Find where the given text appears and provide that cell's center as (X, Y) coordinate. 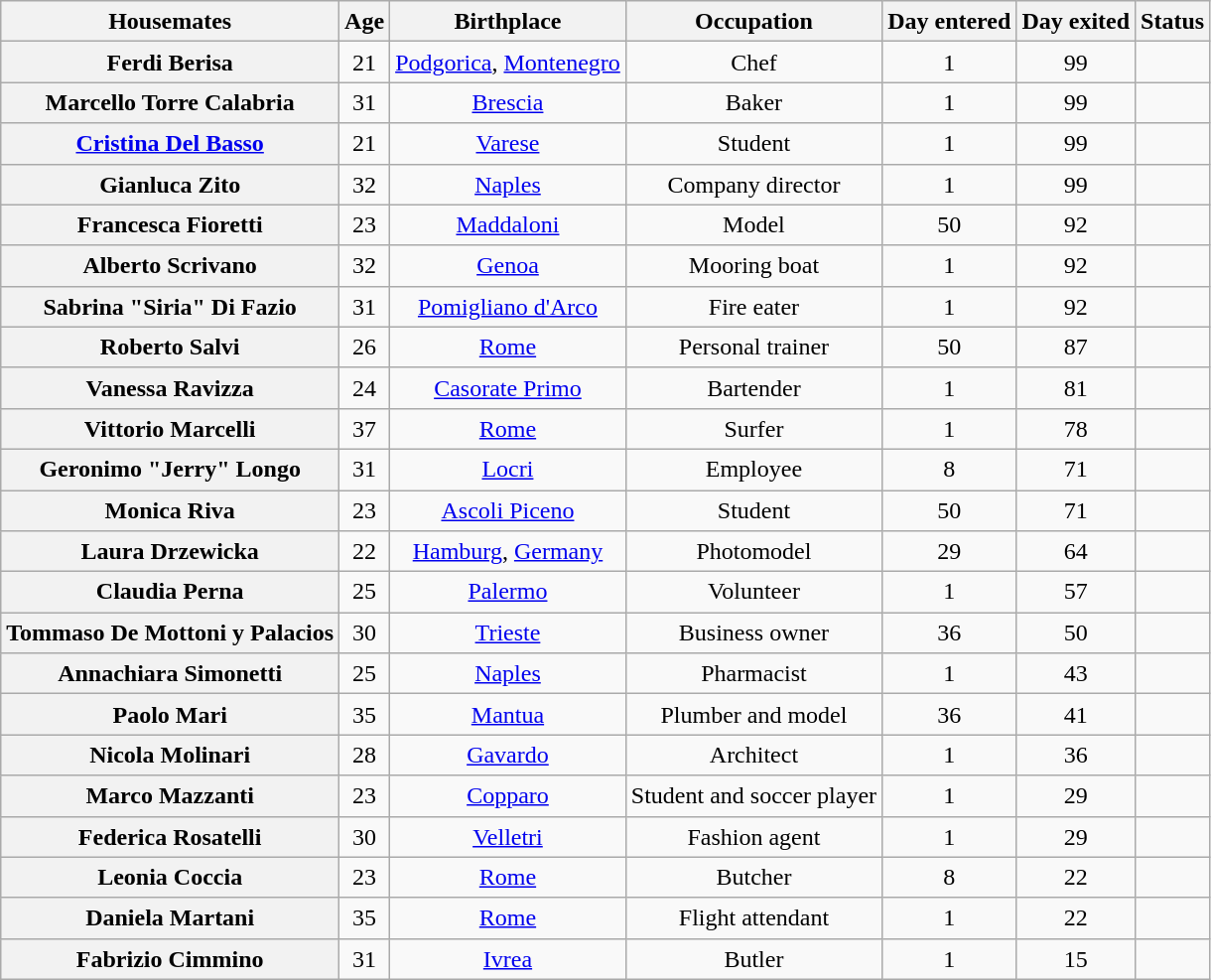
Baker (753, 103)
Tommaso De Mottoni y Palacios (171, 633)
Varese (508, 143)
Copparo (508, 796)
Personal trainer (753, 348)
Trieste (508, 633)
Volunteer (753, 592)
Brescia (508, 103)
57 (1076, 592)
87 (1076, 348)
Mantua (508, 715)
Francesca Fioretti (171, 224)
Student and soccer player (753, 796)
Pharmacist (753, 673)
64 (1076, 552)
Fire eater (753, 306)
Genoa (508, 266)
Housemates (171, 22)
37 (365, 429)
28 (365, 755)
Velletri (508, 836)
Birthplace (508, 22)
Claudia Perna (171, 592)
Chef (753, 62)
24 (365, 387)
Marcello Torre Calabria (171, 103)
Cristina Del Basso (171, 143)
Vittorio Marcelli (171, 429)
Roberto Salvi (171, 348)
43 (1076, 673)
Architect (753, 755)
Hamburg, Germany (508, 552)
Gianluca Zito (171, 185)
Pomigliano d'Arco (508, 306)
Business owner (753, 633)
Ascoli Piceno (508, 510)
Bartender (753, 387)
15 (1076, 959)
26 (365, 348)
41 (1076, 715)
Gavardo (508, 755)
Ferdi Berisa (171, 62)
Surfer (753, 429)
Annachiara Simonetti (171, 673)
Flight attendant (753, 917)
Federica Rosatelli (171, 836)
Fabrizio Cimmino (171, 959)
Ivrea (508, 959)
Daniela Martani (171, 917)
Model (753, 224)
Mooring boat (753, 266)
Fashion agent (753, 836)
Leonia Coccia (171, 878)
Podgorica, Montenegro (508, 62)
Maddaloni (508, 224)
Paolo Mari (171, 715)
Alberto Scrivano (171, 266)
Butcher (753, 878)
78 (1076, 429)
Geronimo "Jerry" Longo (171, 469)
Locri (508, 469)
Palermo (508, 592)
Laura Drzewicka (171, 552)
Monica Riva (171, 510)
Day exited (1076, 22)
Status (1173, 22)
Photomodel (753, 552)
Marco Mazzanti (171, 796)
Company director (753, 185)
Age (365, 22)
Plumber and model (753, 715)
Casorate Primo (508, 387)
Vanessa Ravizza (171, 387)
Employee (753, 469)
Sabrina "Siria" Di Fazio (171, 306)
Butler (753, 959)
Nicola Molinari (171, 755)
Occupation (753, 22)
81 (1076, 387)
Day entered (949, 22)
